From the cell containing the given text, extract its center point as [x, y] coordinate. 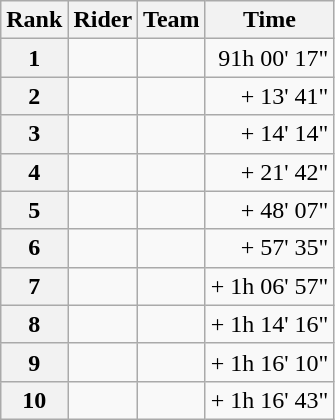
9 [34, 362]
3 [34, 134]
91h 00' 17" [270, 58]
4 [34, 172]
Rider [103, 20]
1 [34, 58]
+ 1h 16' 10" [270, 362]
+ 48' 07" [270, 210]
10 [34, 400]
+ 21' 42" [270, 172]
6 [34, 248]
5 [34, 210]
8 [34, 324]
+ 13' 41" [270, 96]
7 [34, 286]
+ 1h 14' 16" [270, 324]
2 [34, 96]
Rank [34, 20]
+ 1h 16' 43" [270, 400]
Time [270, 20]
+ 1h 06' 57" [270, 286]
+ 14' 14" [270, 134]
Team [172, 20]
+ 57' 35" [270, 248]
